Extract the (X, Y) coordinate from the center of the cell holding the provided text.  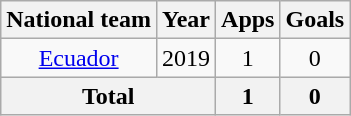
Total (108, 96)
Year (186, 20)
Ecuador (79, 58)
Goals (315, 20)
2019 (186, 58)
Apps (248, 20)
National team (79, 20)
